Pinpoint the cell where the given text exists, returning its (X, Y) midpoint coordinate. 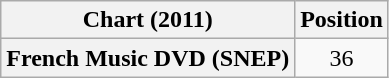
36 (342, 58)
Chart (2011) (148, 20)
French Music DVD (SNEP) (148, 58)
Position (342, 20)
